Search for the cell housing the specified text and yield its [X, Y] center coordinate. 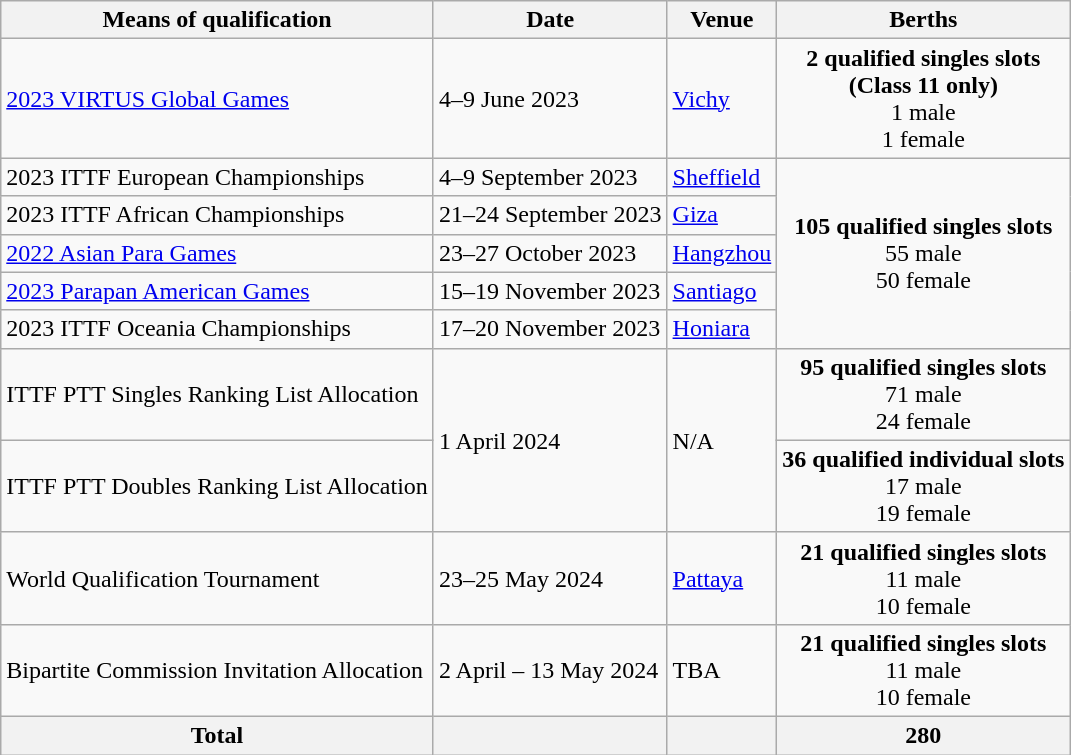
Total [218, 735]
Pattaya [722, 578]
Vichy [722, 98]
Hangzhou [722, 253]
Sheffield [722, 177]
280 [924, 735]
ITTF PTT Doubles Ranking List Allocation [218, 486]
Berths [924, 20]
21–24 September 2023 [550, 215]
Bipartite Commission Invitation Allocation [218, 670]
4–9 June 2023 [550, 98]
Venue [722, 20]
World Qualification Tournament [218, 578]
2023 ITTF Oceania Championships [218, 329]
4–9 September 2023 [550, 177]
17–20 November 2023 [550, 329]
105 qualified singles slots55 male50 female [924, 253]
TBA [722, 670]
Honiara [722, 329]
2 April – 13 May 2024 [550, 670]
2023 Parapan American Games [218, 291]
23–25 May 2024 [550, 578]
2 qualified singles slots(Class 11 only)1 male1 female [924, 98]
95 qualified singles slots71 male24 female [924, 394]
N/A [722, 440]
2022 Asian Para Games [218, 253]
23–27 October 2023 [550, 253]
2023 VIRTUS Global Games [218, 98]
Date [550, 20]
15–19 November 2023 [550, 291]
Giza [722, 215]
2023 ITTF African Championships [218, 215]
36 qualified individual slots17 male19 female [924, 486]
2023 ITTF European Championships [218, 177]
Means of qualification [218, 20]
ITTF PTT Singles Ranking List Allocation [218, 394]
Santiago [722, 291]
1 April 2024 [550, 440]
